Determine the [X, Y] coordinate at the center of the cell enclosing the given text.  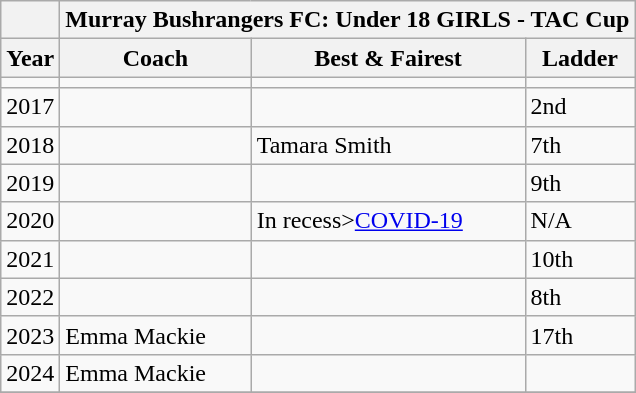
10th [580, 259]
In recess>COVID-19 [388, 221]
2018 [30, 145]
Best & Fairest [388, 58]
8th [580, 297]
N/A [580, 221]
Murray Bushrangers FC: Under 18 GIRLS - TAC Cup [348, 20]
2nd [580, 107]
2019 [30, 183]
2023 [30, 335]
7th [580, 145]
Year [30, 58]
2024 [30, 373]
Coach [156, 58]
Ladder [580, 58]
Tamara Smith [388, 145]
9th [580, 183]
2021 [30, 259]
17th [580, 335]
2020 [30, 221]
2017 [30, 107]
2022 [30, 297]
